Determine the [x, y] coordinate at the center of the cell enclosing the given text.  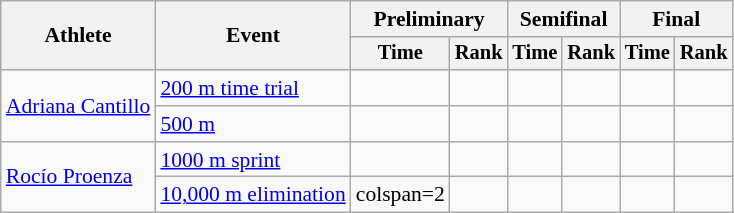
Final [676, 19]
Semifinal [563, 19]
Event [252, 36]
Preliminary [430, 19]
colspan=2 [400, 195]
Rocío Proenza [78, 178]
200 m time trial [252, 88]
10,000 m elimination [252, 195]
500 m [252, 124]
Athlete [78, 36]
1000 m sprint [252, 160]
Adriana Cantillo [78, 106]
